Provide the [X, Y] coordinate of the cell's center where the given text is located.  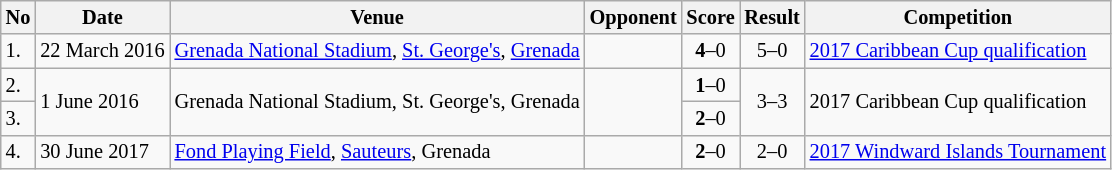
30 June 2017 [102, 152]
4–0 [711, 51]
22 March 2016 [102, 51]
Opponent [634, 17]
Score [711, 17]
2. [18, 85]
Date [102, 17]
Competition [958, 17]
No [18, 17]
Fond Playing Field, Sauteurs, Grenada [378, 152]
3. [18, 118]
Result [772, 17]
3–3 [772, 102]
1. [18, 51]
5–0 [772, 51]
1 June 2016 [102, 102]
4. [18, 152]
2017 Windward Islands Tournament [958, 152]
1–0 [711, 85]
Venue [378, 17]
